Output the [x, y] coordinate of the center of the cell containing the given text.  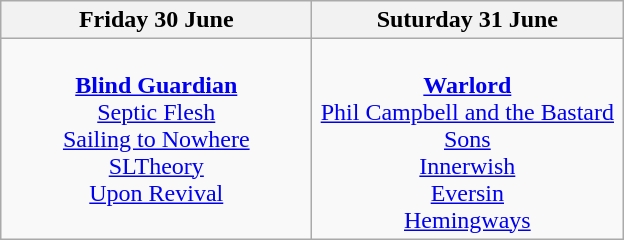
Blind Guardian Septic Flesh Sailing to Nowhere SLTheory Upon Revival [156, 139]
Friday 30 June [156, 20]
Suturday 31 June [468, 20]
Warlord Phil Campbell and the Bastard Sons Innerwish Eversin Hemingways [468, 139]
